Extract the (X, Y) coordinate from the center of the cell holding the provided text.  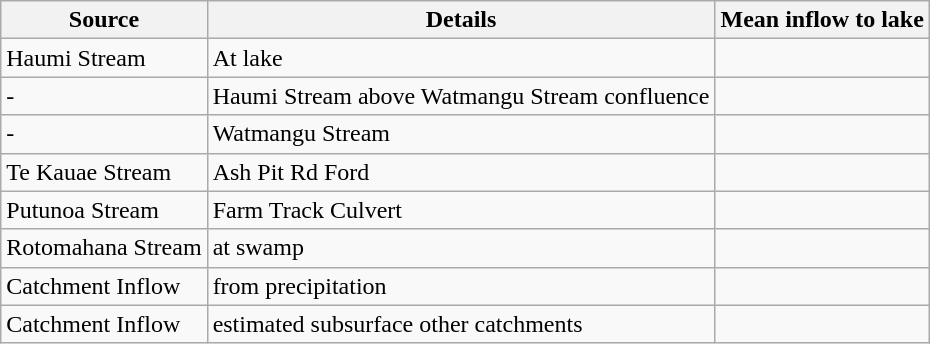
estimated subsurface other catchments (461, 324)
Haumi Stream above Watmangu Stream confluence (461, 96)
Farm Track Culvert (461, 210)
from precipitation (461, 286)
Watmangu Stream (461, 134)
Te Kauae Stream (104, 172)
Details (461, 20)
At lake (461, 58)
Rotomahana Stream (104, 248)
Source (104, 20)
Putunoa Stream (104, 210)
Ash Pit Rd Ford (461, 172)
Haumi Stream (104, 58)
Mean inflow to lake (822, 20)
at swamp (461, 248)
